Detect which cell encompasses the target text, then output its (X, Y) center coordinate. 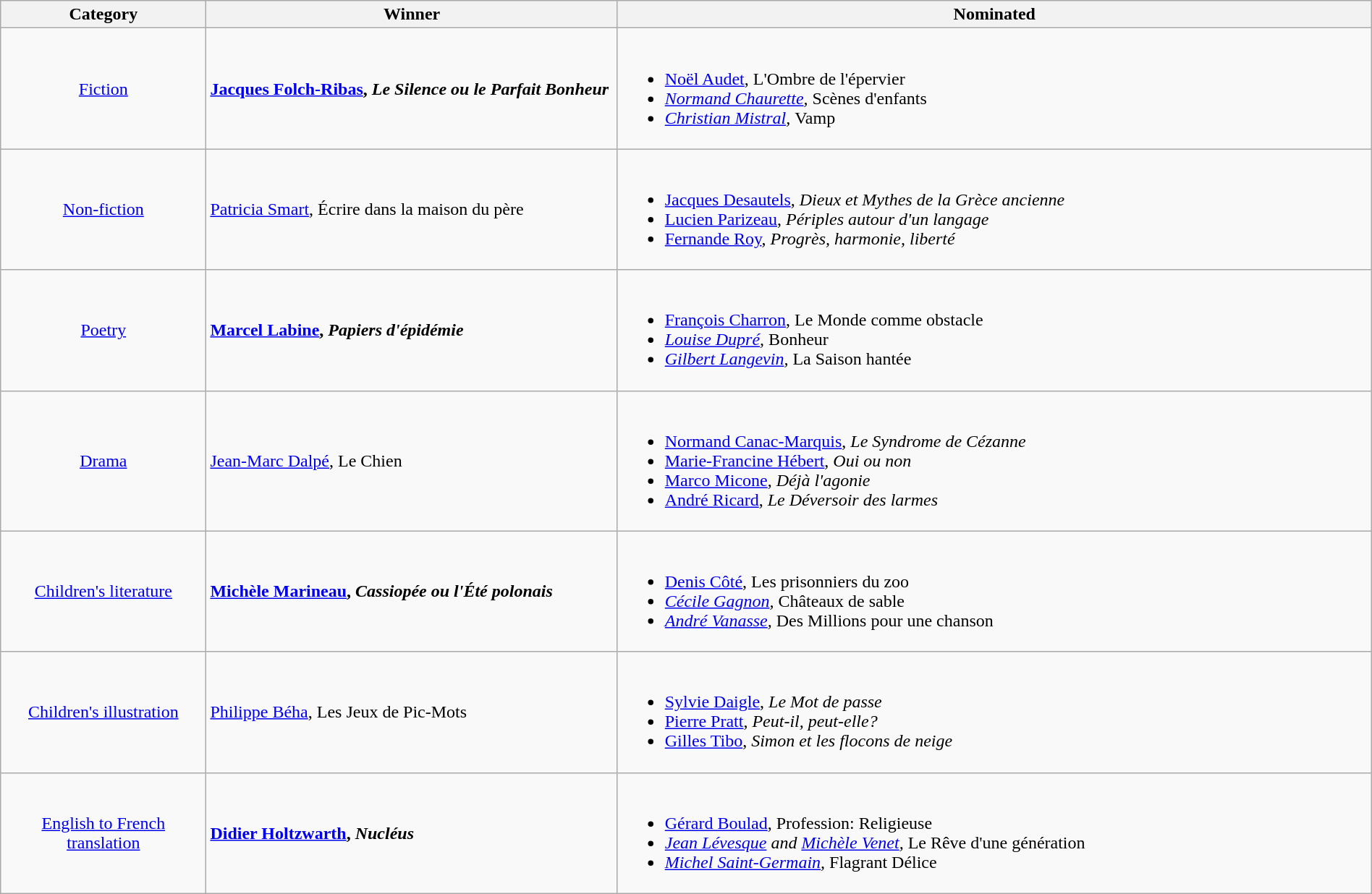
Noël Audet, L'Ombre de l'épervierNormand Chaurette, Scènes d'enfantsChristian Mistral, Vamp (994, 88)
Philippe Béha, Les Jeux de Pic-Mots (412, 712)
Drama (103, 461)
Children's literature (103, 592)
Patricia Smart, Écrire dans la maison du père (412, 210)
English to French translation (103, 833)
Michèle Marineau, Cassiopée ou l'Été polonais (412, 592)
Sylvie Daigle, Le Mot de passePierre Pratt, Peut-il, peut-elle?Gilles Tibo, Simon et les flocons de neige (994, 712)
Normand Canac-Marquis, Le Syndrome de CézanneMarie-Francine Hébert, Oui ou nonMarco Micone, Déjà l'agonieAndré Ricard, Le Déversoir des larmes (994, 461)
Children's illustration (103, 712)
Winner (412, 14)
Didier Holtzwarth, Nucléus (412, 833)
Poetry (103, 330)
Fiction (103, 88)
Category (103, 14)
François Charron, Le Monde comme obstacleLouise Dupré, BonheurGilbert Langevin, La Saison hantée (994, 330)
Non-fiction (103, 210)
Jacques Desautels, Dieux et Mythes de la Grèce ancienneLucien Parizeau, Périples autour d'un langageFernande Roy, Progrès, harmonie, liberté (994, 210)
Nominated (994, 14)
Jean-Marc Dalpé, Le Chien (412, 461)
Marcel Labine, Papiers d'épidémie (412, 330)
Jacques Folch-Ribas, Le Silence ou le Parfait Bonheur (412, 88)
Denis Côté, Les prisonniers du zooCécile Gagnon, Châteaux de sableAndré Vanasse, Des Millions pour une chanson (994, 592)
Gérard Boulad, Profession: ReligieuseJean Lévesque and Michèle Venet, Le Rêve d'une générationMichel Saint-Germain, Flagrant Délice (994, 833)
